Output the (x, y) coordinate of the center of the cell containing the given text.  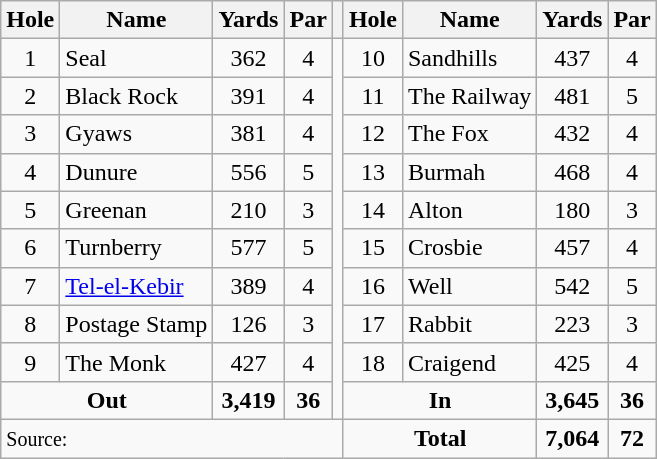
Black Rock (136, 96)
542 (572, 286)
556 (248, 172)
381 (248, 134)
2 (30, 96)
391 (248, 96)
Total (440, 438)
1 (30, 58)
481 (572, 96)
Well (469, 286)
Seal (136, 58)
210 (248, 210)
Gyaws (136, 134)
13 (372, 172)
Greenan (136, 210)
3,645 (572, 400)
Postage Stamp (136, 324)
577 (248, 248)
Tel-el-Kebir (136, 286)
11 (372, 96)
468 (572, 172)
The Fox (469, 134)
7 (30, 286)
Sandhills (469, 58)
457 (572, 248)
180 (572, 210)
16 (372, 286)
Turnberry (136, 248)
The Monk (136, 362)
362 (248, 58)
8 (30, 324)
Craigend (469, 362)
Burmah (469, 172)
In (440, 400)
Alton (469, 210)
427 (248, 362)
10 (372, 58)
12 (372, 134)
Source: (172, 438)
Crosbie (469, 248)
Rabbit (469, 324)
The Railway (469, 96)
72 (632, 438)
3,419 (248, 400)
14 (372, 210)
15 (372, 248)
425 (572, 362)
Out (107, 400)
223 (572, 324)
9 (30, 362)
437 (572, 58)
17 (372, 324)
432 (572, 134)
18 (372, 362)
389 (248, 286)
6 (30, 248)
126 (248, 324)
Dunure (136, 172)
7,064 (572, 438)
